Locate the cell with the specified text and output its (X, Y) center coordinate. 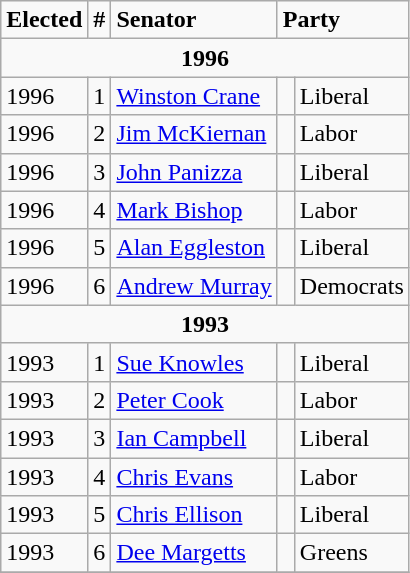
Mark Bishop (194, 210)
# (100, 20)
John Panizza (194, 172)
Sue Knowles (194, 362)
Winston Crane (194, 96)
Jim McKiernan (194, 134)
Greens (352, 553)
Dee Margetts (194, 553)
Peter Cook (194, 400)
Alan Eggleston (194, 248)
Senator (194, 20)
Chris Evans (194, 477)
Ian Campbell (194, 438)
Party (343, 20)
Elected (44, 20)
Andrew Murray (194, 286)
Democrats (352, 286)
Chris Ellison (194, 515)
